Return (X, Y) of the center of cell containing provided text 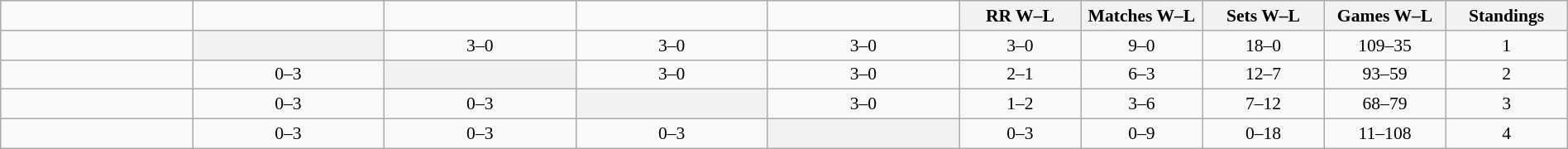
11–108 (1384, 134)
7–12 (1264, 104)
0–9 (1141, 134)
2 (1507, 74)
Sets W–L (1264, 16)
93–59 (1384, 74)
4 (1507, 134)
3–6 (1141, 104)
Standings (1507, 16)
0–18 (1264, 134)
3 (1507, 104)
Games W–L (1384, 16)
RR W–L (1021, 16)
109–35 (1384, 46)
18–0 (1264, 46)
12–7 (1264, 74)
1 (1507, 46)
68–79 (1384, 104)
1–2 (1021, 104)
6–3 (1141, 74)
Matches W–L (1141, 16)
2–1 (1021, 74)
9–0 (1141, 46)
